Search for the cell housing the specified text and yield its [x, y] center coordinate. 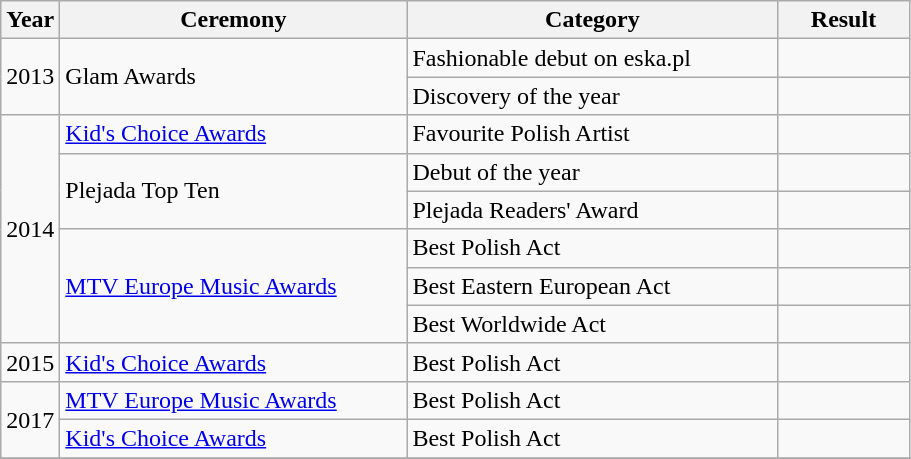
2015 [30, 362]
Favourite Polish Artist [592, 134]
Category [592, 20]
Debut of the year [592, 172]
Ceremony [234, 20]
Best Eastern European Act [592, 286]
2014 [30, 229]
Year [30, 20]
2013 [30, 77]
Best Worldwide Act [592, 324]
Plejada Readers' Award [592, 210]
Result [844, 20]
Glam Awards [234, 77]
Discovery of the year [592, 96]
Fashionable debut on eska.pl [592, 58]
2017 [30, 419]
Plejada Top Ten [234, 191]
